Locate the cell with the specified text and output its [X, Y] center coordinate. 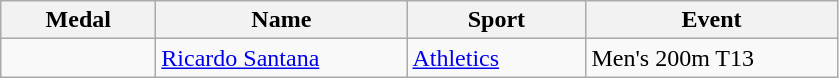
Ricardo Santana [282, 58]
Event [712, 20]
Athletics [496, 58]
Medal [78, 20]
Name [282, 20]
Men's 200m T13 [712, 58]
Sport [496, 20]
